Determine the [X, Y] coordinate at the center of the cell enclosing the given text.  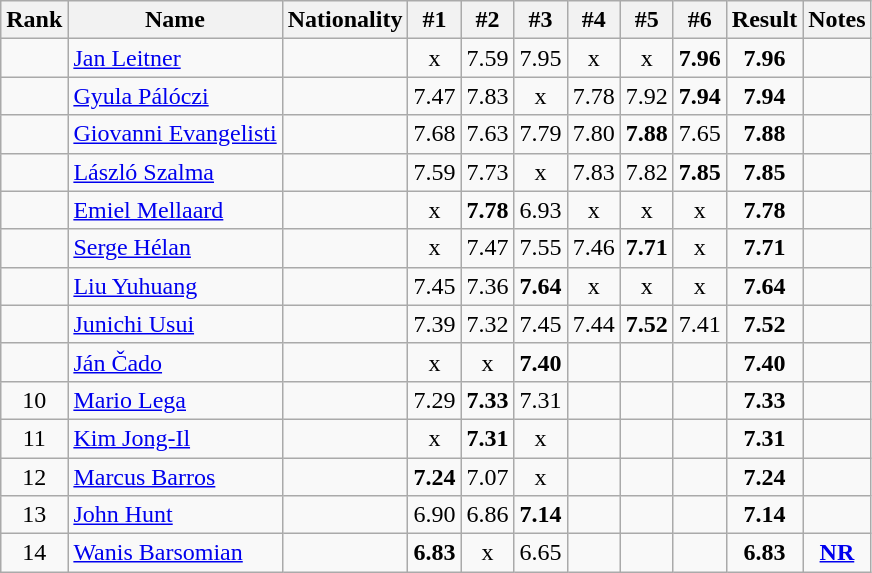
6.90 [434, 515]
Emiel Mellaard [175, 210]
#3 [540, 20]
6.65 [540, 553]
7.68 [434, 134]
László Szalma [175, 172]
Mario Lega [175, 400]
7.41 [700, 324]
Ján Čado [175, 362]
7.79 [540, 134]
7.92 [646, 96]
7.82 [646, 172]
6.86 [488, 515]
7.55 [540, 248]
13 [34, 515]
#5 [646, 20]
Rank [34, 20]
Kim Jong-Il [175, 438]
7.44 [594, 324]
7.73 [488, 172]
7.63 [488, 134]
14 [34, 553]
7.46 [594, 248]
NR [837, 553]
Name [175, 20]
Nationality [345, 20]
#2 [488, 20]
11 [34, 438]
#4 [594, 20]
John Hunt [175, 515]
Jan Leitner [175, 58]
#6 [700, 20]
Giovanni Evangelisti [175, 134]
7.07 [488, 477]
7.29 [434, 400]
7.80 [594, 134]
Result [764, 20]
7.39 [434, 324]
7.32 [488, 324]
7.65 [700, 134]
#1 [434, 20]
10 [34, 400]
7.95 [540, 58]
Notes [837, 20]
12 [34, 477]
Marcus Barros [175, 477]
Liu Yuhuang [175, 286]
Junichi Usui [175, 324]
Gyula Pálóczi [175, 96]
7.36 [488, 286]
Wanis Barsomian [175, 553]
6.93 [540, 210]
Serge Hélan [175, 248]
